Identify which cell holds the provided text, then report its [X, Y] central coordinate. 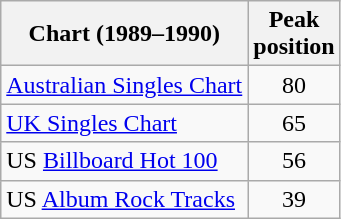
80 [294, 85]
US Billboard Hot 100 [124, 161]
US Album Rock Tracks [124, 199]
Chart (1989–1990) [124, 34]
Australian Singles Chart [124, 85]
65 [294, 123]
39 [294, 199]
UK Singles Chart [124, 123]
56 [294, 161]
Peakposition [294, 34]
